Search for the cell housing the specified text and yield its [X, Y] center coordinate. 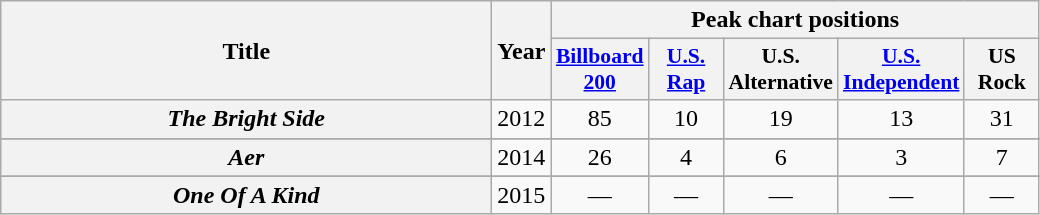
6 [780, 157]
U.S. Alternative [780, 70]
US Rock [1002, 70]
2012 [522, 119]
One Of A Kind [246, 195]
Billboard 200 [600, 70]
10 [686, 119]
3 [901, 157]
Year [522, 50]
U.S. Rap [686, 70]
2014 [522, 157]
Aer [246, 157]
The Bright Side [246, 119]
26 [600, 157]
19 [780, 119]
Title [246, 50]
Peak chart positions [795, 20]
4 [686, 157]
85 [600, 119]
U.S. Independent [901, 70]
7 [1002, 157]
31 [1002, 119]
13 [901, 119]
2015 [522, 195]
